Scan for the cell matching the given text and deliver its [x, y] coordinate at center. 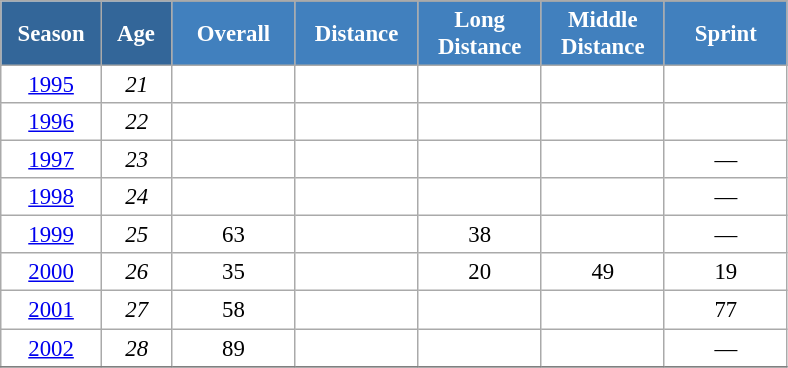
35 [234, 273]
Middle Distance [602, 34]
27 [136, 310]
Sprint [726, 34]
23 [136, 160]
Long Distance [480, 34]
Overall [234, 34]
63 [234, 235]
77 [726, 310]
20 [480, 273]
38 [480, 235]
1998 [52, 197]
2001 [52, 310]
89 [234, 348]
1996 [52, 122]
26 [136, 273]
21 [136, 85]
24 [136, 197]
1999 [52, 235]
2002 [52, 348]
Season [52, 34]
25 [136, 235]
19 [726, 273]
Distance [356, 34]
Age [136, 34]
1997 [52, 160]
58 [234, 310]
1995 [52, 85]
49 [602, 273]
22 [136, 122]
2000 [52, 273]
28 [136, 348]
